Capture the cell that displays the provided text and extract its [x, y] central coordinate. 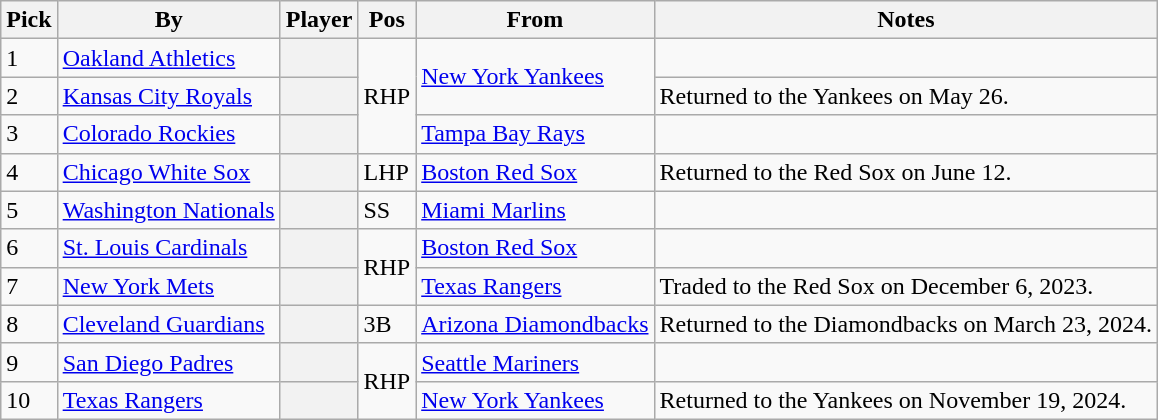
Player [319, 20]
St. Louis Cardinals [168, 248]
Returned to the Diamondbacks on March 23, 2024. [906, 324]
Notes [906, 20]
Arizona Diamondbacks [535, 324]
Seattle Mariners [535, 362]
2 [29, 96]
Oakland Athletics [168, 58]
5 [29, 210]
Chicago White Sox [168, 172]
San Diego Padres [168, 362]
3 [29, 134]
Tampa Bay Rays [535, 134]
New York Mets [168, 286]
Cleveland Guardians [168, 324]
Returned to the Red Sox on June 12. [906, 172]
SS [387, 210]
From [535, 20]
Miami Marlins [535, 210]
Pick [29, 20]
Colorado Rockies [168, 134]
Kansas City Royals [168, 96]
4 [29, 172]
Pos [387, 20]
10 [29, 400]
LHP [387, 172]
By [168, 20]
8 [29, 324]
7 [29, 286]
Returned to the Yankees on May 26. [906, 96]
Returned to the Yankees on November 19, 2024. [906, 400]
6 [29, 248]
3B [387, 324]
Washington Nationals [168, 210]
1 [29, 58]
9 [29, 362]
Traded to the Red Sox on December 6, 2023. [906, 286]
